Return (X, Y) of the center of cell containing provided text 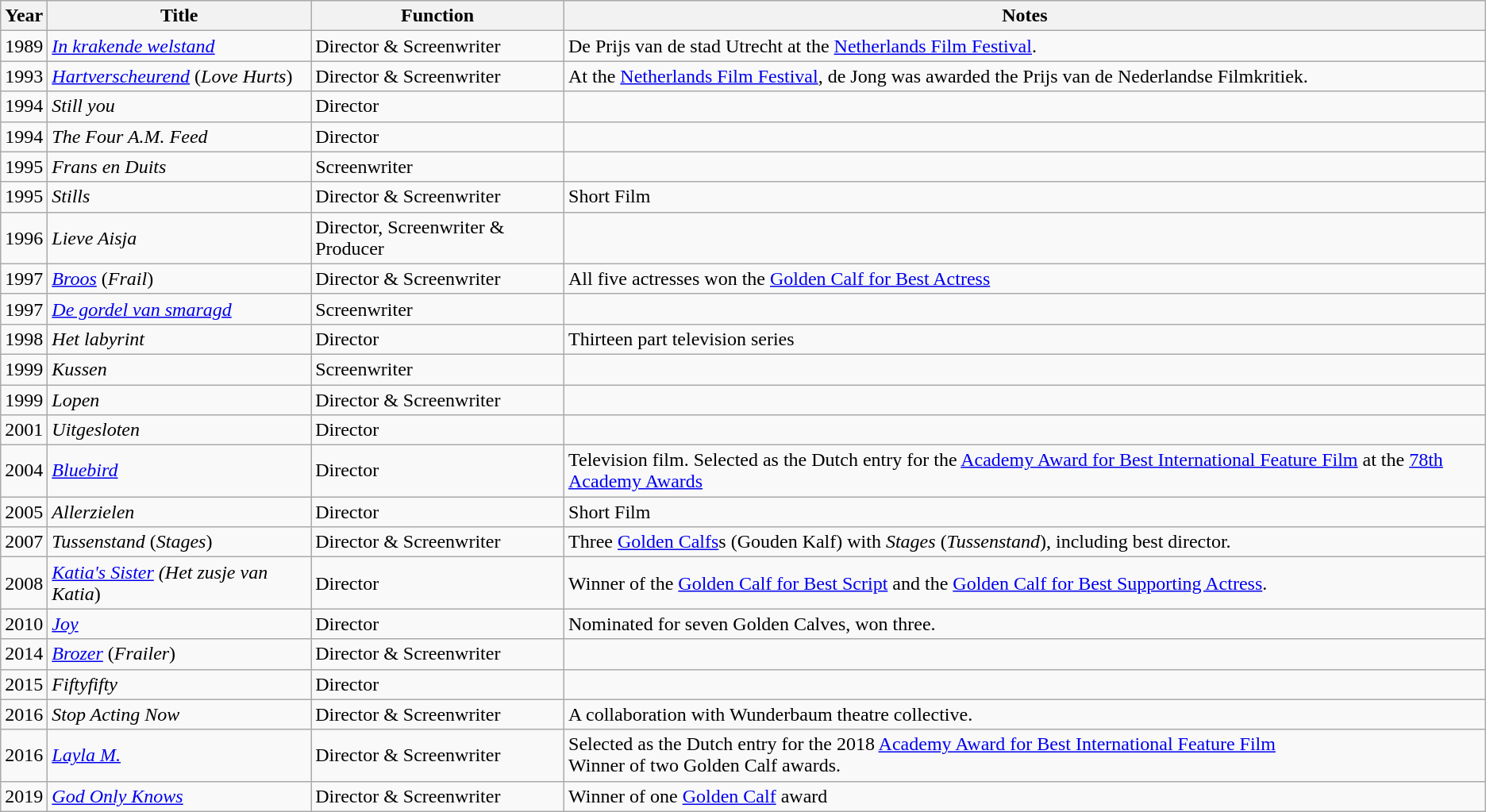
1996 (24, 238)
Joy (179, 624)
Kussen (179, 369)
Director, Screenwriter & Producer (438, 238)
God Only Knows (179, 796)
Winner of one Golden Calf award (1026, 796)
2005 (24, 512)
Fiftyfifty (179, 684)
All five actresses won the Golden Calf for Best Actress (1026, 279)
Allerzielen (179, 512)
Title (179, 16)
Three Golden Calfss (Gouden Kalf) with Stages (Tussenstand), including best director. (1026, 542)
The Four A.M. Feed (179, 137)
Uitgesloten (179, 430)
Function (438, 16)
2010 (24, 624)
1989 (24, 46)
1993 (24, 76)
Still you (179, 106)
Broos (Frail) (179, 279)
2019 (24, 796)
Television film. Selected as the Dutch entry for the Academy Award for Best International Feature Film at the 78th Academy Awards (1026, 471)
Het labyrint (179, 339)
De gordel van smaragd (179, 309)
2001 (24, 430)
In krakende welstand (179, 46)
Brozer (Frailer) (179, 654)
At the Netherlands Film Festival, de Jong was awarded the Prijs van de Nederlandse Filmkritiek. (1026, 76)
2007 (24, 542)
2014 (24, 654)
Winner of the Golden Calf for Best Script and the Golden Calf for Best Supporting Actress. (1026, 583)
Stop Acting Now (179, 714)
1998 (24, 339)
Lopen (179, 399)
Layla M. (179, 756)
Tussenstand (Stages) (179, 542)
Nominated for seven Golden Calves, won three. (1026, 624)
2008 (24, 583)
Thirteen part television series (1026, 339)
Katia's Sister (Het zusje van Katia) (179, 583)
Stills (179, 197)
Notes (1026, 16)
2004 (24, 471)
Hartverscheurend (Love Hurts) (179, 76)
Bluebird (179, 471)
De Prijs van de stad Utrecht at the Netherlands Film Festival. (1026, 46)
Year (24, 16)
Frans en Duits (179, 167)
2015 (24, 684)
A collaboration with Wunderbaum theatre collective. (1026, 714)
Lieve Aisja (179, 238)
Selected as the Dutch entry for the 2018 Academy Award for Best International Feature Film Winner of two Golden Calf awards. (1026, 756)
